Identify which cell holds the provided text, then report its (X, Y) central coordinate. 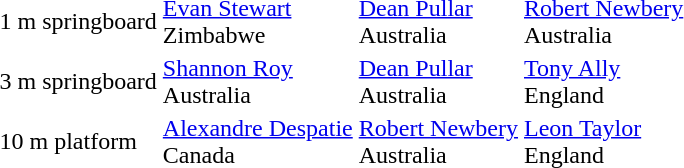
Dean Pullar Australia (438, 82)
Shannon Roy Australia (258, 82)
